Scan for the cell matching the given text and deliver its [x, y] coordinate at center. 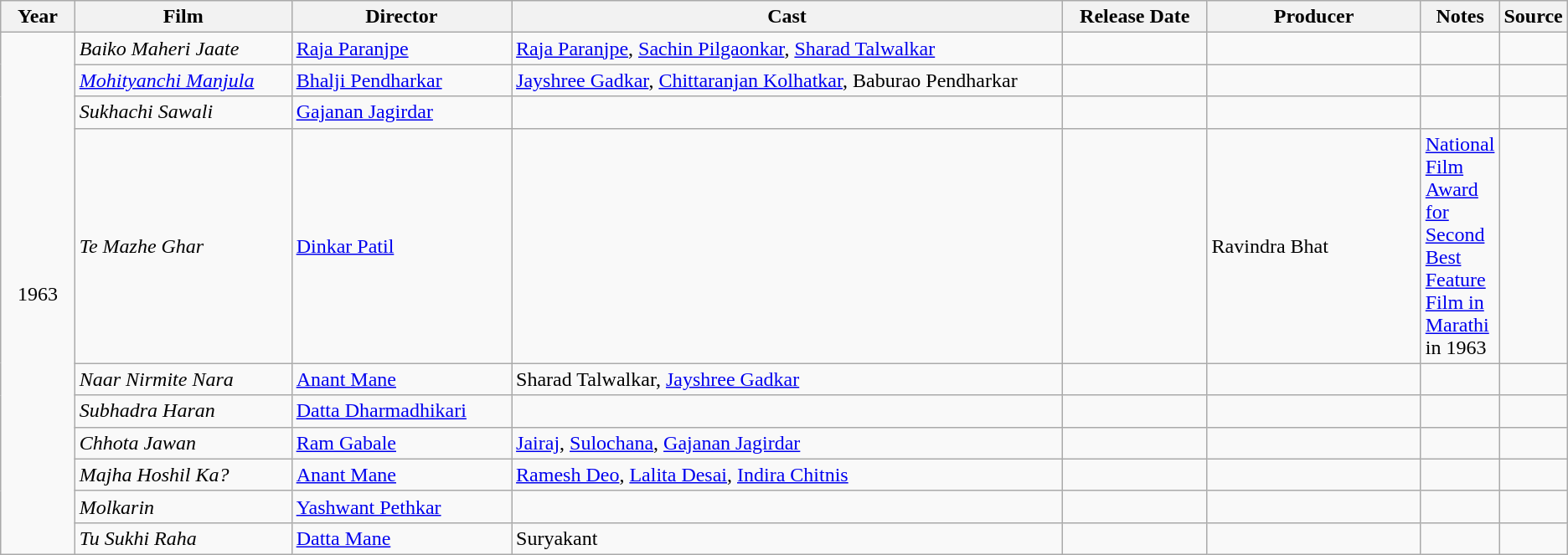
Suryakant [787, 538]
Ramesh Deo, Lalita Desai, Indira Chitnis [787, 475]
Ram Gabale [401, 443]
Tu Sukhi Raha [183, 538]
Source [1533, 17]
Ravindra Bhat [1313, 246]
Year [38, 17]
National Film Award for Second Best Feature Film in Marathi in 1963 [1460, 246]
Dinkar Patil [401, 246]
Sukhachi Sawali [183, 112]
Cast [787, 17]
Gajanan Jagirdar [401, 112]
Majha Hoshil Ka? [183, 475]
Chhota Jawan [183, 443]
Jairaj, Sulochana, Gajanan Jagirdar [787, 443]
Mohityanchi Manjula [183, 80]
Yashwant Pethkar [401, 506]
Datta Mane [401, 538]
Raja Paranjpe, Sachin Pilgaonkar, Sharad Talwalkar [787, 49]
Producer [1313, 17]
Molkarin [183, 506]
Sharad Talwalkar, Jayshree Gadkar [787, 379]
Jayshree Gadkar, Chittaranjan Kolhatkar, Baburao Pendharkar [787, 80]
1963 [38, 294]
Director [401, 17]
Te Mazhe Ghar [183, 246]
Notes [1460, 17]
Bhalji Pendharkar [401, 80]
Baiko Maheri Jaate [183, 49]
Film [183, 17]
Naar Nirmite Nara [183, 379]
Raja Paranjpe [401, 49]
Subhadra Haran [183, 411]
Release Date [1134, 17]
Datta Dharmadhikari [401, 411]
